Locate the cell with the specified text and output its [x, y] center coordinate. 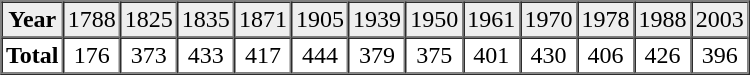
379 [378, 56]
1788 [92, 20]
1871 [262, 20]
373 [148, 56]
417 [262, 56]
375 [434, 56]
176 [92, 56]
1950 [434, 20]
433 [206, 56]
430 [548, 56]
1970 [548, 20]
Year [33, 20]
426 [662, 56]
1905 [320, 20]
Total [33, 56]
1988 [662, 20]
406 [606, 56]
1961 [492, 20]
444 [320, 56]
1939 [378, 20]
401 [492, 56]
1835 [206, 20]
1825 [148, 20]
396 [720, 56]
1978 [606, 20]
2003 [720, 20]
